Provide the [x, y] coordinate of the cell's center where the given text is located.  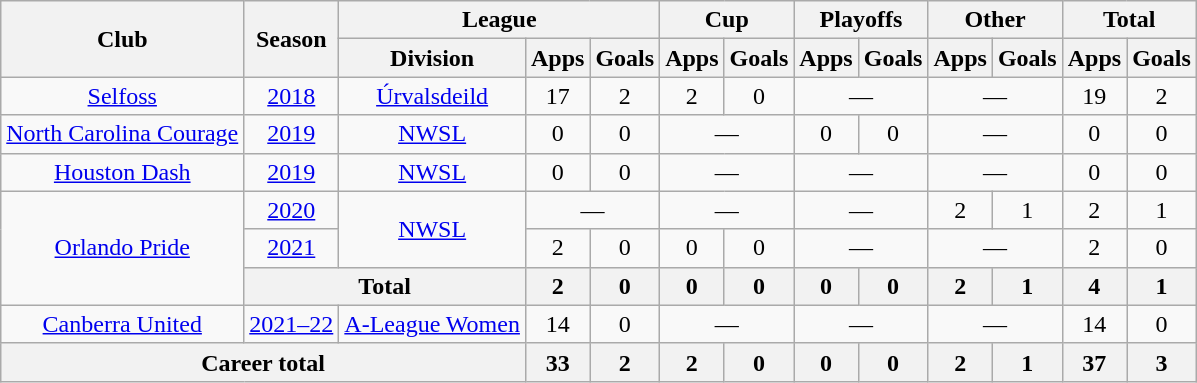
North Carolina Courage [122, 134]
2021 [292, 248]
3 [1162, 362]
Division [432, 58]
Club [122, 39]
17 [557, 96]
Other [995, 20]
Úrvalsdeild [432, 96]
Season [292, 39]
2018 [292, 96]
A-League Women [432, 324]
2020 [292, 210]
Orlando Pride [122, 248]
4 [1094, 286]
33 [557, 362]
Cup [727, 20]
Selfoss [122, 96]
Canberra United [122, 324]
League [500, 20]
2021–22 [292, 324]
37 [1094, 362]
19 [1094, 96]
Houston Dash [122, 172]
Career total [264, 362]
Playoffs [861, 20]
